Find where the given text appears and provide that cell's center as (x, y) coordinate. 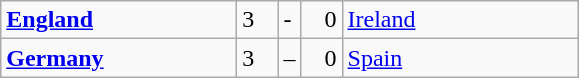
Germany (119, 58)
Spain (460, 58)
England (119, 20)
Ireland (460, 20)
– (290, 58)
- (290, 20)
